Identify which cell holds the provided text, then report its [X, Y] central coordinate. 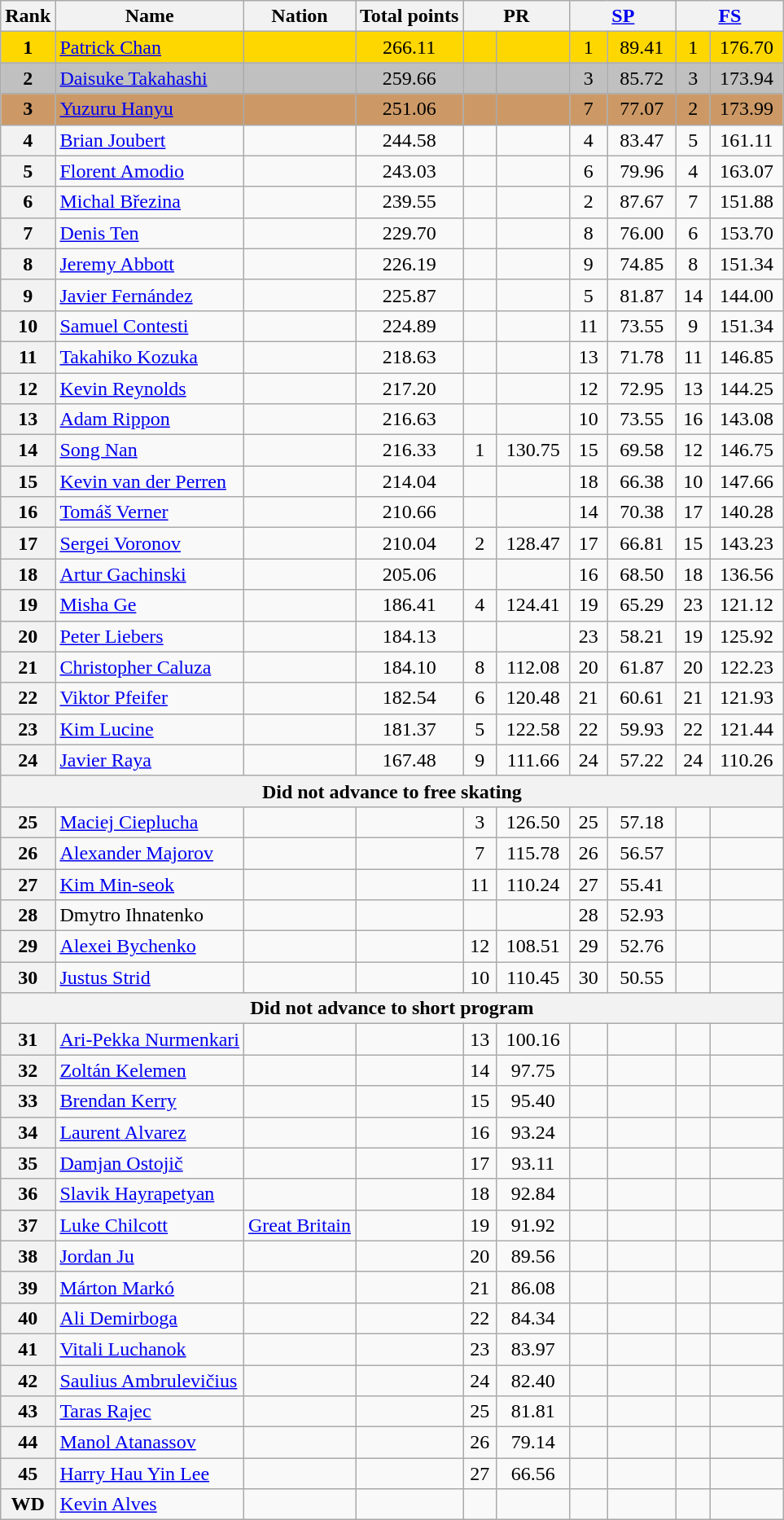
108.51 [533, 947]
Kevin Alves [150, 1505]
Jeremy Abbott [150, 264]
Maciej Cieplucha [150, 822]
60.61 [642, 698]
59.93 [642, 729]
76.00 [642, 233]
126.50 [533, 822]
130.75 [533, 450]
Zoltán Kelemen [150, 1070]
55.41 [642, 884]
266.11 [410, 47]
122.58 [533, 729]
Javier Raya [150, 760]
100.16 [533, 1039]
40 [28, 1318]
52.93 [642, 916]
218.63 [410, 357]
Name [150, 16]
Laurent Alvarez [150, 1132]
214.04 [410, 481]
70.38 [642, 512]
122.23 [747, 667]
153.70 [747, 233]
93.11 [533, 1163]
224.89 [410, 326]
251.06 [410, 109]
32 [28, 1070]
151.88 [747, 202]
Did not advance to free skating [392, 791]
Michal Březina [150, 202]
Samuel Contesti [150, 326]
136.56 [747, 574]
81.81 [533, 1412]
Viktor Pfeifer [150, 698]
259.66 [410, 78]
Daisuke Takahashi [150, 78]
Jordan Ju [150, 1256]
57.18 [642, 822]
110.26 [747, 760]
Adam Rippon [150, 420]
33 [28, 1101]
161.11 [747, 140]
146.85 [747, 357]
43 [28, 1412]
83.97 [533, 1349]
Ari-Pekka Nurmenkari [150, 1039]
121.93 [747, 698]
91.92 [533, 1225]
Justus Strid [150, 977]
Peter Liebers [150, 636]
39 [28, 1287]
Ali Demirboga [150, 1318]
120.48 [533, 698]
92.84 [533, 1194]
44 [28, 1443]
Javier Fernández [150, 295]
87.67 [642, 202]
93.24 [533, 1132]
66.56 [533, 1474]
56.57 [642, 853]
Rank [28, 16]
143.23 [747, 543]
84.34 [533, 1318]
205.06 [410, 574]
77.07 [642, 109]
Harry Hau Yin Lee [150, 1474]
229.70 [410, 233]
79.96 [642, 171]
82.40 [533, 1381]
176.70 [747, 47]
71.78 [642, 357]
66.81 [642, 543]
112.08 [533, 667]
115.78 [533, 853]
Slavik Hayrapetyan [150, 1194]
128.47 [533, 543]
Kevin Reynolds [150, 389]
111.66 [533, 760]
Vitali Luchanok [150, 1349]
210.66 [410, 512]
173.94 [747, 78]
85.72 [642, 78]
FS [729, 16]
36 [28, 1194]
81.87 [642, 295]
184.10 [410, 667]
Saulius Ambrulevičius [150, 1381]
83.47 [642, 140]
Great Britain [300, 1225]
243.03 [410, 171]
Alexander Majorov [150, 853]
50.55 [642, 977]
121.12 [747, 605]
182.54 [410, 698]
143.08 [747, 420]
66.38 [642, 481]
Brendan Kerry [150, 1101]
65.29 [642, 605]
186.41 [410, 605]
PR [516, 16]
Yuzuru Hanyu [150, 109]
57.22 [642, 760]
110.24 [533, 884]
210.04 [410, 543]
89.41 [642, 47]
79.14 [533, 1443]
147.66 [747, 481]
Artur Gachinski [150, 574]
Patrick Chan [150, 47]
Alexei Bychenko [150, 947]
Takahiko Kozuka [150, 357]
Dmytro Ihnatenko [150, 916]
Brian Joubert [150, 140]
Kim Lucine [150, 729]
45 [28, 1474]
167.48 [410, 760]
Did not advance to short program [392, 1008]
217.20 [410, 389]
Taras Rajec [150, 1412]
SP [624, 16]
173.99 [747, 109]
Márton Markó [150, 1287]
95.40 [533, 1101]
52.76 [642, 947]
35 [28, 1163]
Sergei Voronov [150, 543]
69.58 [642, 450]
86.08 [533, 1287]
Total points [410, 16]
41 [28, 1349]
144.25 [747, 389]
72.95 [642, 389]
226.19 [410, 264]
110.45 [533, 977]
184.13 [410, 636]
Song Nan [150, 450]
74.85 [642, 264]
Damjan Ostojič [150, 1163]
140.28 [747, 512]
181.37 [410, 729]
Christopher Caluza [150, 667]
216.63 [410, 420]
225.87 [410, 295]
Luke Chilcott [150, 1225]
244.58 [410, 140]
121.44 [747, 729]
146.75 [747, 450]
61.87 [642, 667]
239.55 [410, 202]
31 [28, 1039]
Kevin van der Perren [150, 481]
97.75 [533, 1070]
Misha Ge [150, 605]
58.21 [642, 636]
37 [28, 1225]
216.33 [410, 450]
42 [28, 1381]
89.56 [533, 1256]
Florent Amodio [150, 171]
34 [28, 1132]
Manol Atanassov [150, 1443]
WD [28, 1505]
38 [28, 1256]
68.50 [642, 574]
144.00 [747, 295]
Denis Ten [150, 233]
Nation [300, 16]
163.07 [747, 171]
125.92 [747, 636]
Kim Min-seok [150, 884]
Tomáš Verner [150, 512]
124.41 [533, 605]
